Output the [X, Y] coordinate of the center of the cell containing the given text.  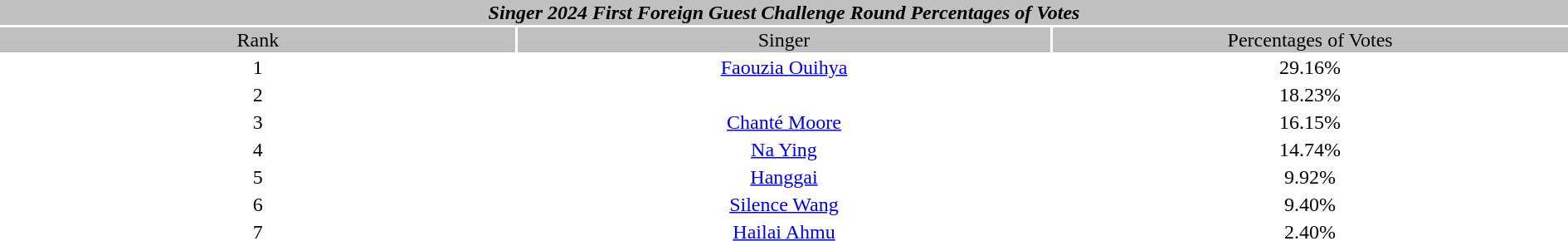
Percentages of Votes [1310, 40]
Singer 2024 First Foreign Guest Challenge Round Percentages of Votes [784, 12]
Faouzia Ouihya [785, 67]
Na Ying [785, 150]
16.15% [1310, 122]
Chanté Moore [785, 122]
1 [258, 67]
6 [258, 204]
3 [258, 122]
29.16% [1310, 67]
5 [258, 177]
Silence Wang [785, 204]
9.40% [1310, 204]
Hanggai [785, 177]
Singer [785, 40]
Rank [258, 40]
14.74% [1310, 150]
9.92% [1310, 177]
4 [258, 150]
2 [258, 95]
18.23% [1310, 95]
